Capture the cell that displays the provided text and extract its (x, y) central coordinate. 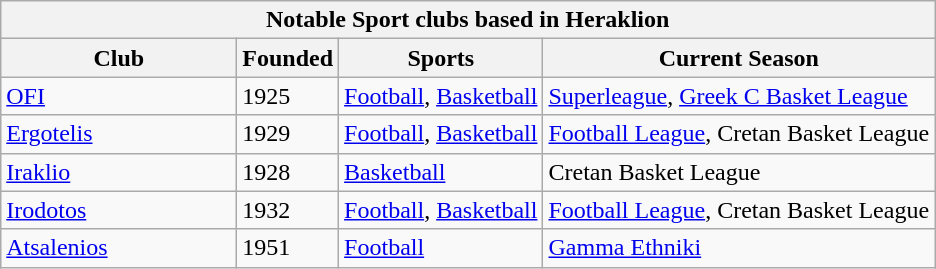
Superleague, Greek C Basket League (739, 96)
Notable Sport clubs based in Heraklion (468, 20)
1929 (288, 134)
OFI (119, 96)
Atsalenios (119, 248)
Basketball (441, 172)
Founded (288, 58)
Club (119, 58)
1925 (288, 96)
Football (441, 248)
Irodotos (119, 210)
Iraklio (119, 172)
Current Season (739, 58)
1951 (288, 248)
Gamma Ethniki (739, 248)
Cretan Basket League (739, 172)
Ergotelis (119, 134)
1928 (288, 172)
Sports (441, 58)
1932 (288, 210)
